Output the [x, y] coordinate of the center of the cell containing the given text.  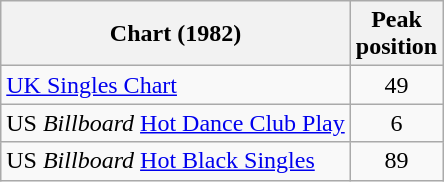
US Billboard Hot Black Singles [176, 161]
UK Singles Chart [176, 85]
Chart (1982) [176, 34]
Peakposition [396, 34]
6 [396, 123]
US Billboard Hot Dance Club Play [176, 123]
89 [396, 161]
49 [396, 85]
